Provide the [x, y] coordinate of the cell's center where the given text is located.  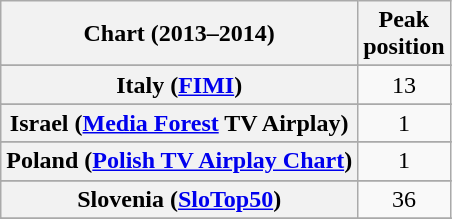
13 [404, 85]
Italy (FIMI) [180, 85]
Peakposition [404, 34]
Israel (Media Forest TV Airplay) [180, 123]
36 [404, 199]
Slovenia (SloTop50) [180, 199]
Poland (Polish TV Airplay Chart) [180, 161]
Chart (2013–2014) [180, 34]
